Output the (x, y) coordinate of the center of the cell containing the given text.  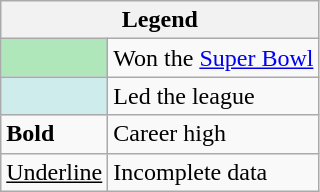
Legend (160, 20)
Incomplete data (214, 172)
Led the league (214, 96)
Career high (214, 134)
Won the Super Bowl (214, 58)
Underline (54, 172)
Bold (54, 134)
